Pinpoint the cell where the given text exists, returning its [x, y] midpoint coordinate. 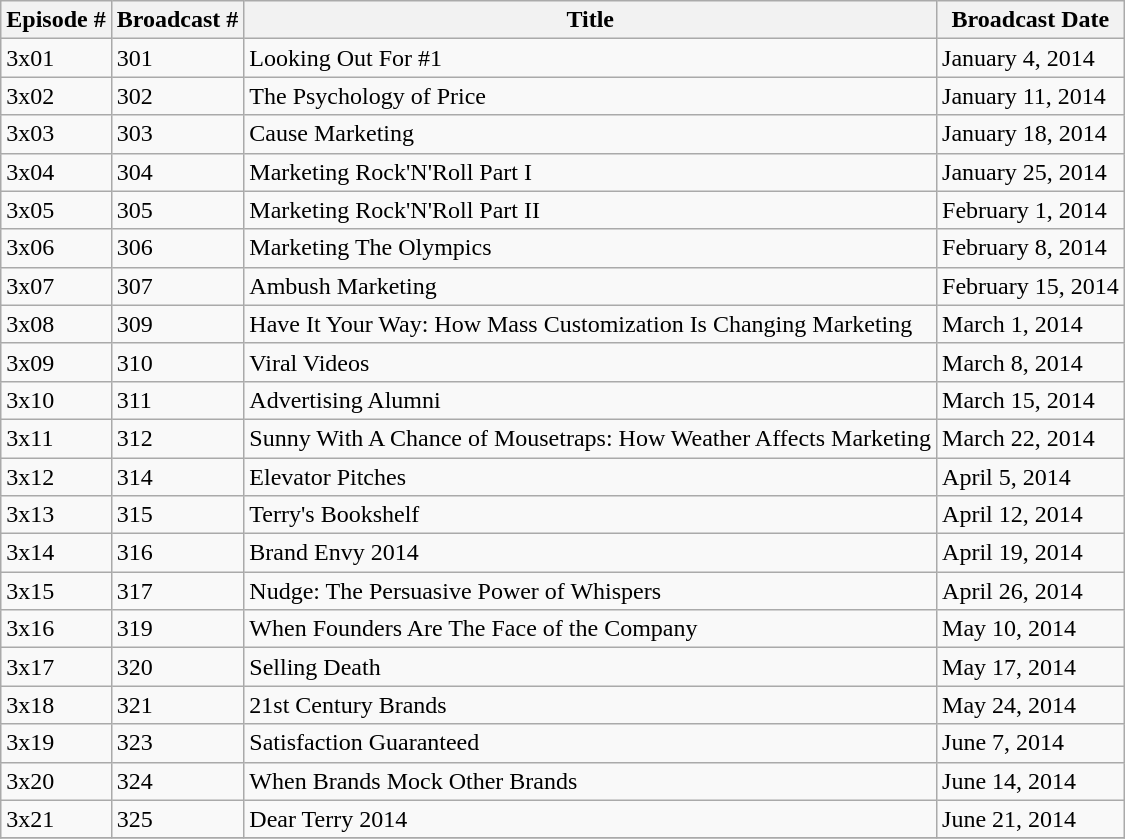
February 1, 2014 [1031, 210]
314 [178, 477]
3x03 [56, 134]
3x12 [56, 477]
When Brands Mock Other Brands [590, 781]
3x04 [56, 172]
June 7, 2014 [1031, 743]
March 8, 2014 [1031, 362]
Viral Videos [590, 362]
June 14, 2014 [1031, 781]
March 1, 2014 [1031, 324]
3x17 [56, 667]
February 15, 2014 [1031, 286]
323 [178, 743]
Episode # [56, 20]
January 25, 2014 [1031, 172]
Marketing Rock'N'Roll Part II [590, 210]
307 [178, 286]
3x06 [56, 248]
Brand Envy 2014 [590, 553]
When Founders Are The Face of the Company [590, 629]
321 [178, 705]
3x14 [56, 553]
3x09 [56, 362]
The Psychology of Price [590, 96]
Ambush Marketing [590, 286]
April 5, 2014 [1031, 477]
309 [178, 324]
January 4, 2014 [1031, 58]
305 [178, 210]
Nudge: The Persuasive Power of Whispers [590, 591]
Have It Your Way: How Mass Customization Is Changing Marketing [590, 324]
Sunny With A Chance of Mousetraps: How Weather Affects Marketing [590, 438]
March 22, 2014 [1031, 438]
324 [178, 781]
312 [178, 438]
3x10 [56, 400]
310 [178, 362]
Selling Death [590, 667]
3x18 [56, 705]
301 [178, 58]
320 [178, 667]
Satisfaction Guaranteed [590, 743]
Dear Terry 2014 [590, 819]
May 10, 2014 [1031, 629]
3x19 [56, 743]
3x11 [56, 438]
May 24, 2014 [1031, 705]
303 [178, 134]
315 [178, 515]
Cause Marketing [590, 134]
3x13 [56, 515]
June 21, 2014 [1031, 819]
January 11, 2014 [1031, 96]
306 [178, 248]
Marketing Rock'N'Roll Part I [590, 172]
February 8, 2014 [1031, 248]
April 26, 2014 [1031, 591]
May 17, 2014 [1031, 667]
Looking Out For #1 [590, 58]
317 [178, 591]
316 [178, 553]
January 18, 2014 [1031, 134]
Broadcast # [178, 20]
April 12, 2014 [1031, 515]
304 [178, 172]
21st Century Brands [590, 705]
Title [590, 20]
3x15 [56, 591]
3x21 [56, 819]
302 [178, 96]
3x08 [56, 324]
3x05 [56, 210]
Terry's Bookshelf [590, 515]
3x07 [56, 286]
March 15, 2014 [1031, 400]
3x01 [56, 58]
319 [178, 629]
3x16 [56, 629]
Broadcast Date [1031, 20]
Advertising Alumni [590, 400]
311 [178, 400]
325 [178, 819]
Elevator Pitches [590, 477]
April 19, 2014 [1031, 553]
Marketing The Olympics [590, 248]
3x20 [56, 781]
3x02 [56, 96]
